Return the (x, y) coordinate for the center point of the cell that contains the specified text.  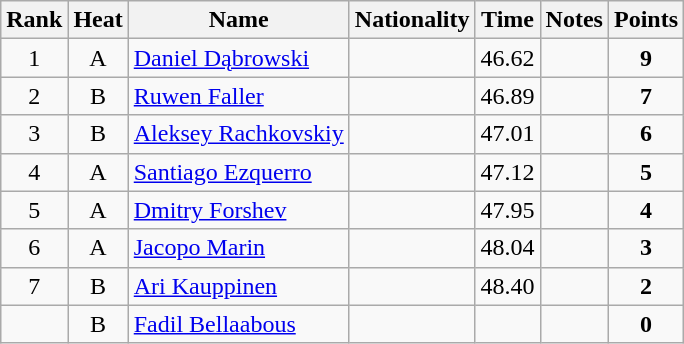
47.12 (508, 172)
0 (646, 324)
Nationality (412, 20)
Daniel Dąbrowski (238, 58)
48.40 (508, 286)
Heat (98, 20)
48.04 (508, 248)
47.95 (508, 210)
Santiago Ezquerro (238, 172)
46.62 (508, 58)
Fadil Bellaabous (238, 324)
Notes (574, 20)
Ari Kauppinen (238, 286)
46.89 (508, 96)
Points (646, 20)
Name (238, 20)
Jacopo Marin (238, 248)
Time (508, 20)
Ruwen Faller (238, 96)
Rank (34, 20)
Dmitry Forshev (238, 210)
47.01 (508, 134)
Aleksey Rachkovskiy (238, 134)
9 (646, 58)
1 (34, 58)
